Output the (x, y) coordinate of the center of the cell containing the given text.  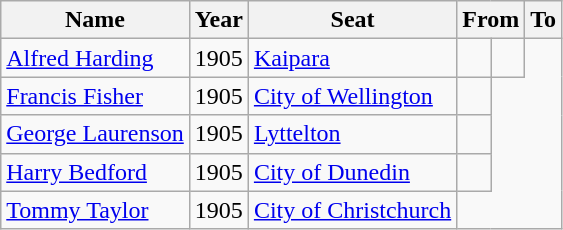
Year (218, 20)
Tommy Taylor (96, 210)
To (544, 20)
City of Wellington (352, 96)
Kaipara (352, 58)
Francis Fisher (96, 96)
Lyttelton (352, 134)
Seat (352, 20)
City of Christchurch (352, 210)
George Laurenson (96, 134)
Alfred Harding (96, 58)
Harry Bedford (96, 172)
Name (96, 20)
From (491, 20)
City of Dunedin (352, 172)
